Return [x, y] of the center of cell containing provided text 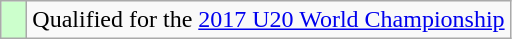
Qualified for the 2017 U20 World Championship [268, 20]
